Pinpoint the cell where the given text exists, returning its (X, Y) midpoint coordinate. 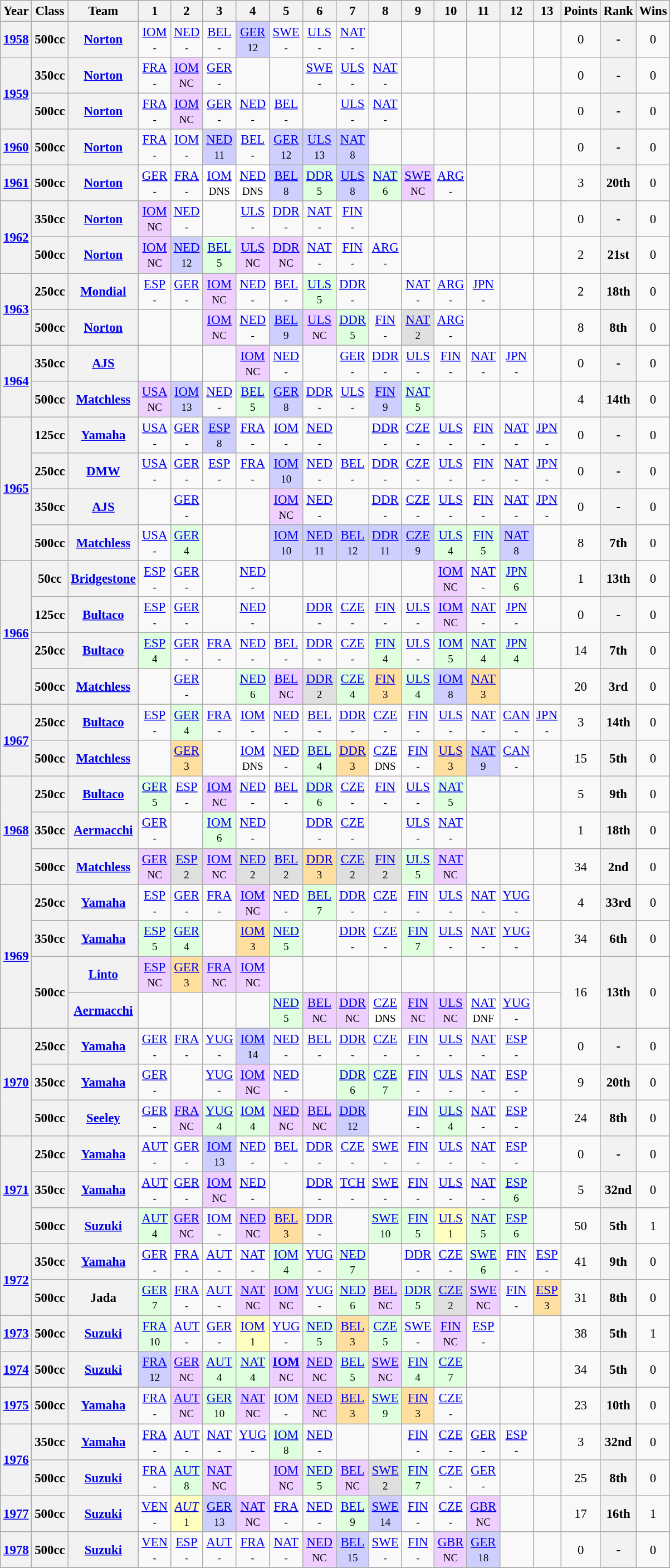
1969 (16, 956)
NATDNF (483, 1011)
NAT2 (418, 327)
16th (618, 1514)
Bridgestone (104, 579)
SWE14 (385, 1514)
FIN2 (385, 866)
1962 (16, 237)
Seeley (104, 1118)
1973 (16, 1334)
DDR12 (353, 1118)
FRA12 (155, 1369)
23 (580, 1406)
50cc (50, 579)
AUT8 (186, 1477)
1963 (16, 309)
IOM14 (253, 1046)
GER18 (483, 1550)
10 (451, 11)
ULS8 (353, 184)
1961 (16, 184)
YUG4 (219, 1118)
GER7 (155, 1298)
Mondial (104, 292)
Rank (618, 11)
NAT6 (385, 184)
ESP2 (186, 866)
1959 (16, 94)
21st (618, 255)
BEL4 (320, 758)
1966 (16, 632)
7 (353, 11)
FIN9 (385, 399)
6 (320, 11)
BEL8 (286, 184)
1965 (16, 489)
1975 (16, 1406)
DDR2 (320, 687)
IOM3 (253, 938)
Linto (104, 974)
IOM1 (253, 1334)
DMW (104, 471)
ULS13 (320, 147)
1970 (16, 1082)
1976 (16, 1459)
13 (547, 11)
1978 (16, 1550)
CZE5 (385, 1334)
1977 (16, 1514)
Class (50, 11)
JPN6 (516, 579)
GER10 (219, 1406)
FRA10 (155, 1334)
SWE10 (385, 1226)
SWE6 (483, 1262)
BEL12 (353, 543)
Wins (653, 11)
AUTNC (186, 1406)
14 (580, 651)
BEL7 (320, 903)
GER13 (219, 1514)
ULS3 (451, 758)
AUT1 (186, 1514)
10th (618, 1406)
25 (580, 1477)
20 (580, 687)
DDR11 (385, 543)
11 (483, 11)
41 (580, 1262)
1971 (16, 1190)
31 (580, 1298)
SWE9 (385, 1406)
NAT9 (483, 758)
NEDDNS (253, 184)
TCH- (353, 1190)
NED2 (253, 866)
USANC (155, 399)
ULS1 (451, 1226)
NED12 (186, 255)
24 (580, 1118)
Jada (104, 1298)
38 (580, 1334)
1960 (16, 147)
1968 (16, 830)
ESP3 (547, 1298)
ESP4 (155, 651)
NED7 (353, 1262)
CZE9 (418, 543)
12 (516, 11)
Year (16, 11)
50 (580, 1226)
6th (618, 938)
1972 (16, 1280)
1958 (16, 40)
ESPNC (155, 974)
IOM6 (219, 830)
CZE4 (353, 687)
1967 (16, 740)
2nd (618, 866)
Points (580, 11)
1964 (16, 381)
GER8 (286, 399)
Team (104, 11)
JPN4 (516, 651)
BEL15 (353, 1550)
33rd (618, 903)
16 (580, 992)
ESP5 (155, 938)
IOM5 (451, 651)
BEL2 (286, 866)
GER5 (155, 795)
17 (580, 1514)
SWE2 (385, 1477)
NAT3 (483, 687)
15 (580, 758)
3rd (618, 687)
ESP8 (219, 435)
1974 (16, 1369)
